Scan for the cell matching the given text and deliver its (X, Y) coordinate at center. 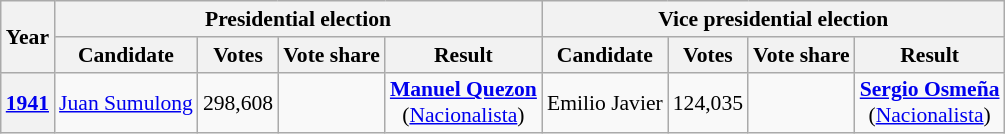
Emilio Javier (605, 102)
1941 (28, 102)
298,608 (238, 102)
Vice presidential election (774, 19)
Year (28, 36)
Juan Sumulong (126, 102)
Presidential election (298, 19)
Sergio Osmeña(Nacionalista) (930, 102)
124,035 (708, 102)
Manuel Quezon(Nacionalista) (464, 102)
